From the cell containing the given text, extract its center point as [X, Y] coordinate. 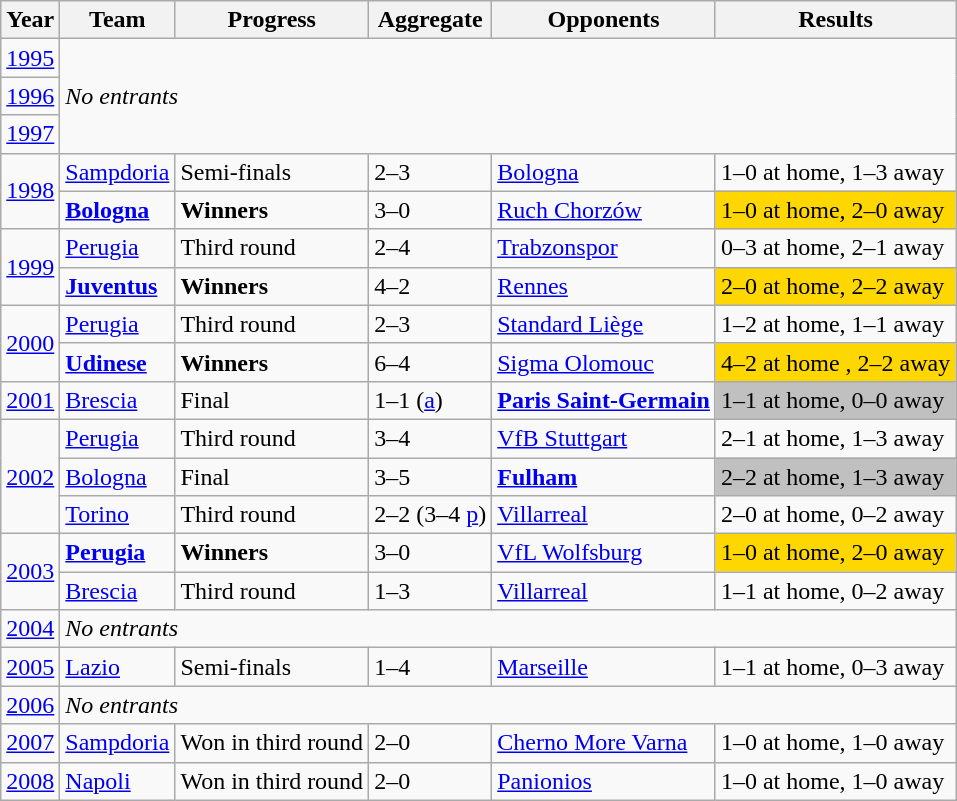
1–1 at home, 0–2 away [835, 591]
2–0 at home, 2–2 away [835, 286]
Team [118, 20]
Cherno More Varna [604, 743]
VfL Wolfsburg [604, 553]
1998 [30, 191]
Results [835, 20]
Panionios [604, 781]
Marseille [604, 667]
1995 [30, 58]
Progress [272, 20]
Napoli [118, 781]
3–5 [430, 477]
2–1 at home, 1–3 away [835, 438]
2–0 at home, 0–2 away [835, 515]
Lazio [118, 667]
3–4 [430, 438]
Aggregate [430, 20]
2005 [30, 667]
1–1 at home, 0–3 away [835, 667]
Juventus [118, 286]
Fulham [604, 477]
1–3 [430, 591]
Opponents [604, 20]
2–2 at home, 1–3 away [835, 477]
2008 [30, 781]
2004 [30, 629]
2000 [30, 343]
VfB Stuttgart [604, 438]
2001 [30, 400]
2–2 (3–4 p) [430, 515]
Sigma Olomouc [604, 362]
2002 [30, 476]
1–4 [430, 667]
1–1 (a) [430, 400]
1996 [30, 96]
4–2 [430, 286]
1–0 at home, 1–3 away [835, 172]
1997 [30, 134]
Paris Saint-Germain [604, 400]
6–4 [430, 362]
2007 [30, 743]
0–3 at home, 2–1 away [835, 248]
Rennes [604, 286]
1–2 at home, 1–1 away [835, 324]
Standard Liège [604, 324]
4–2 at home , 2–2 away [835, 362]
1999 [30, 267]
Trabzonspor [604, 248]
Udinese [118, 362]
Ruch Chorzów [604, 210]
1–1 at home, 0–0 away [835, 400]
Torino [118, 515]
2003 [30, 572]
2–4 [430, 248]
Year [30, 20]
2006 [30, 705]
